Provide the (X, Y) coordinate of the cell's center where the given text is located.  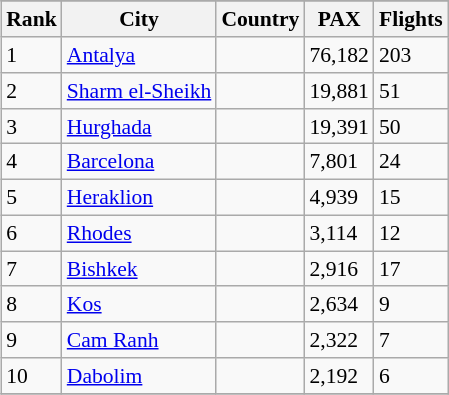
Flights (411, 19)
5 (32, 197)
2 (32, 91)
City (140, 19)
Cam Ranh (140, 340)
2,916 (338, 269)
19,391 (338, 126)
19,881 (338, 91)
8 (32, 304)
12 (411, 233)
Bishkek (140, 269)
50 (411, 126)
PAX (338, 19)
2,192 (338, 376)
24 (411, 162)
Rhodes (140, 233)
Dabolim (140, 376)
2,322 (338, 340)
Sharm el-Sheikh (140, 91)
17 (411, 269)
4,939 (338, 197)
4 (32, 162)
1 (32, 55)
10 (32, 376)
203 (411, 55)
51 (411, 91)
Barcelona (140, 162)
Rank (32, 19)
Heraklion (140, 197)
Kos (140, 304)
2,634 (338, 304)
3,114 (338, 233)
Antalya (140, 55)
Country (260, 19)
3 (32, 126)
Hurghada (140, 126)
15 (411, 197)
7,801 (338, 162)
76,182 (338, 55)
